Output the [x, y] coordinate of the center of the cell containing the given text.  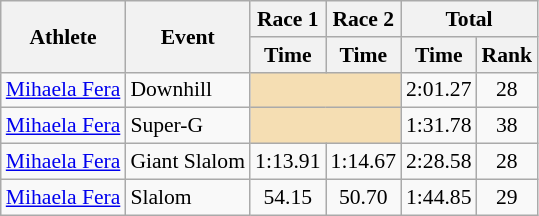
2:28.58 [438, 162]
29 [508, 197]
Super-G [188, 126]
1:44.85 [438, 197]
1:14.67 [364, 162]
Race 1 [288, 19]
2:01.27 [438, 90]
Race 2 [364, 19]
50.70 [364, 197]
1:31.78 [438, 126]
Rank [508, 55]
Total [469, 19]
1:13.91 [288, 162]
38 [508, 126]
Athlete [64, 36]
Downhill [188, 90]
54.15 [288, 197]
Event [188, 36]
Giant Slalom [188, 162]
Slalom [188, 197]
